For the text-containing cell, return its midpoint in (X, Y) coordinate format. 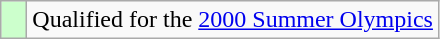
Qualified for the 2000 Summer Olympics (233, 20)
